From the cell containing the given text, extract its center point as [x, y] coordinate. 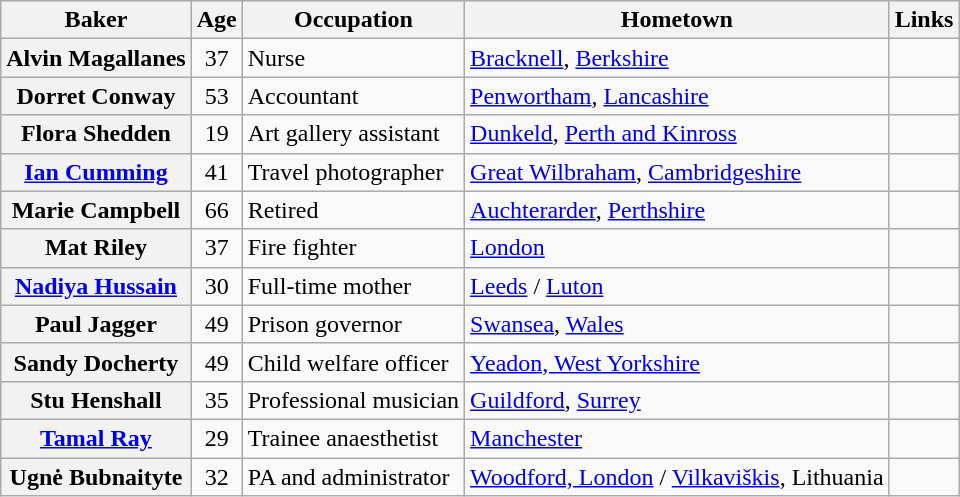
30 [216, 286]
Bracknell, Berkshire [678, 58]
Dunkeld, Perth and Kinross [678, 134]
Manchester [678, 438]
Marie Campbell [96, 210]
Ugnė Bubnaityte [96, 477]
London [678, 248]
PA and administrator [353, 477]
Art gallery assistant [353, 134]
Hometown [678, 20]
Alvin Magallanes [96, 58]
Sandy Docherty [96, 362]
Prison governor [353, 324]
53 [216, 96]
Swansea, Wales [678, 324]
Trainee anaesthetist [353, 438]
Child welfare officer [353, 362]
Dorret Conway [96, 96]
Fire fighter [353, 248]
35 [216, 400]
Leeds / Luton [678, 286]
66 [216, 210]
Occupation [353, 20]
Retired [353, 210]
Tamal Ray [96, 438]
Penwortham, Lancashire [678, 96]
41 [216, 172]
Guildford, Surrey [678, 400]
Mat Riley [96, 248]
Travel photographer [353, 172]
Baker [96, 20]
Flora Shedden [96, 134]
Nadiya Hussain [96, 286]
32 [216, 477]
Paul Jagger [96, 324]
Full-time mother [353, 286]
29 [216, 438]
Nurse [353, 58]
Great Wilbraham, Cambridgeshire [678, 172]
Yeadon, West Yorkshire [678, 362]
19 [216, 134]
Accountant [353, 96]
Professional musician [353, 400]
Links [924, 20]
Auchterarder, Perthshire [678, 210]
Ian Cumming [96, 172]
Age [216, 20]
Stu Henshall [96, 400]
Woodford, London / Vilkaviškis, Lithuania [678, 477]
